Locate the cell with the specified text and output its [x, y] center coordinate. 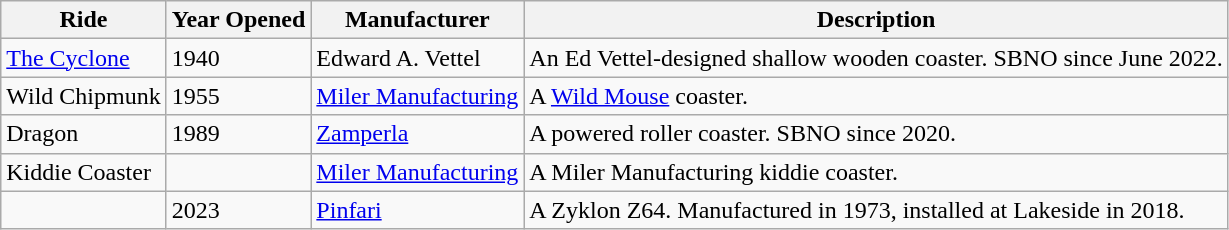
1989 [238, 134]
Description [876, 20]
Manufacturer [418, 20]
Kiddie Coaster [84, 172]
Ride [84, 20]
A powered roller coaster. SBNO since 2020. [876, 134]
Pinfari [418, 210]
The Cyclone [84, 58]
2023 [238, 210]
1955 [238, 96]
A Zyklon Z64. Manufactured in 1973, installed at Lakeside in 2018. [876, 210]
Edward A. Vettel [418, 58]
Zamperla [418, 134]
Year Opened [238, 20]
Dragon [84, 134]
An Ed Vettel-designed shallow wooden coaster. SBNO since June 2022. [876, 58]
Wild Chipmunk [84, 96]
A Miler Manufacturing kiddie coaster. [876, 172]
A Wild Mouse coaster. [876, 96]
1940 [238, 58]
